Identify which cell holds the provided text, then report its [X, Y] central coordinate. 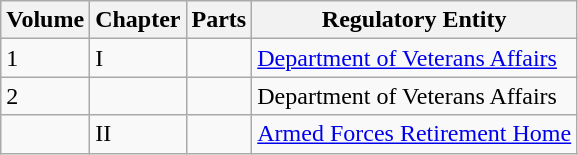
Parts [219, 20]
II [138, 134]
Volume [46, 20]
Regulatory Entity [414, 20]
1 [46, 58]
Chapter [138, 20]
I [138, 58]
2 [46, 96]
Armed Forces Retirement Home [414, 134]
